From the cell containing the given text, extract its center point as (x, y) coordinate. 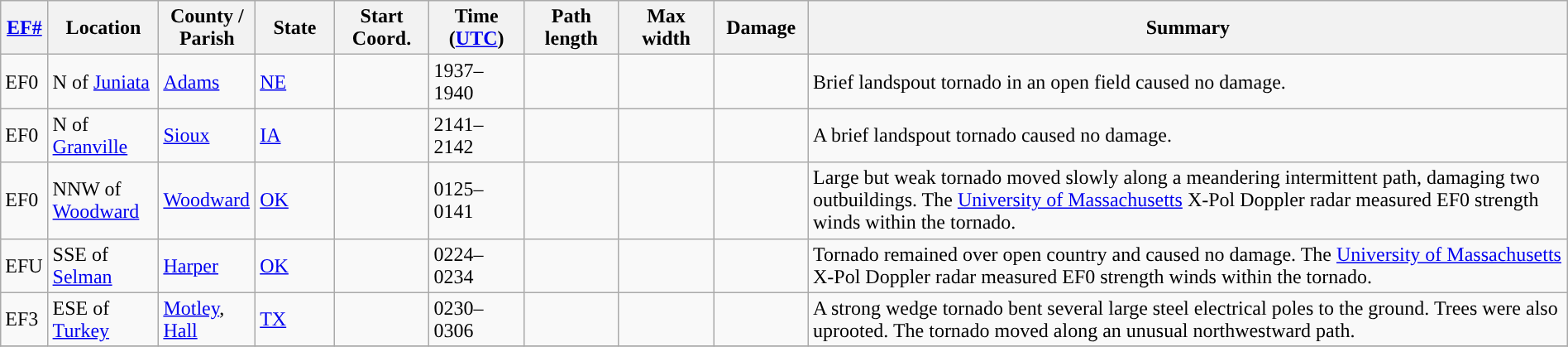
Brief landspout tornado in an open field caused no damage. (1188, 81)
Harper (207, 265)
Location (103, 28)
Sioux (207, 136)
Damage (761, 28)
Motley, Hall (207, 320)
ESE of Turkey (103, 320)
N of Juniata (103, 81)
EF# (25, 28)
SSE of Selman (103, 265)
Max width (667, 28)
NE (295, 81)
2141–2142 (476, 136)
State (295, 28)
Summary (1188, 28)
A brief landspout tornado caused no damage. (1188, 136)
Time (UTC) (476, 28)
Start Coord. (382, 28)
NNW of Woodward (103, 200)
0125–0141 (476, 200)
Adams (207, 81)
TX (295, 320)
1937–1940 (476, 81)
0230–0306 (476, 320)
EFU (25, 265)
IA (295, 136)
EF3 (25, 320)
N of Granville (103, 136)
County / Parish (207, 28)
Path length (572, 28)
Woodward (207, 200)
0224–0234 (476, 265)
